Find where the given text appears and provide that cell's center as (x, y) coordinate. 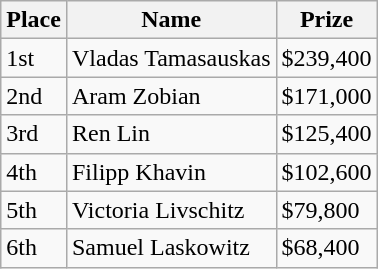
1st (34, 58)
5th (34, 210)
6th (34, 248)
Victoria Livschitz (171, 210)
Samuel Laskowitz (171, 248)
$171,000 (326, 96)
$239,400 (326, 58)
$102,600 (326, 172)
3rd (34, 134)
$125,400 (326, 134)
$79,800 (326, 210)
Aram Zobian (171, 96)
Ren Lin (171, 134)
Name (171, 20)
Prize (326, 20)
Vladas Tamasauskas (171, 58)
4th (34, 172)
$68,400 (326, 248)
Filipp Khavin (171, 172)
Place (34, 20)
2nd (34, 96)
